Extract the (X, Y) coordinate from the center of the cell holding the provided text.  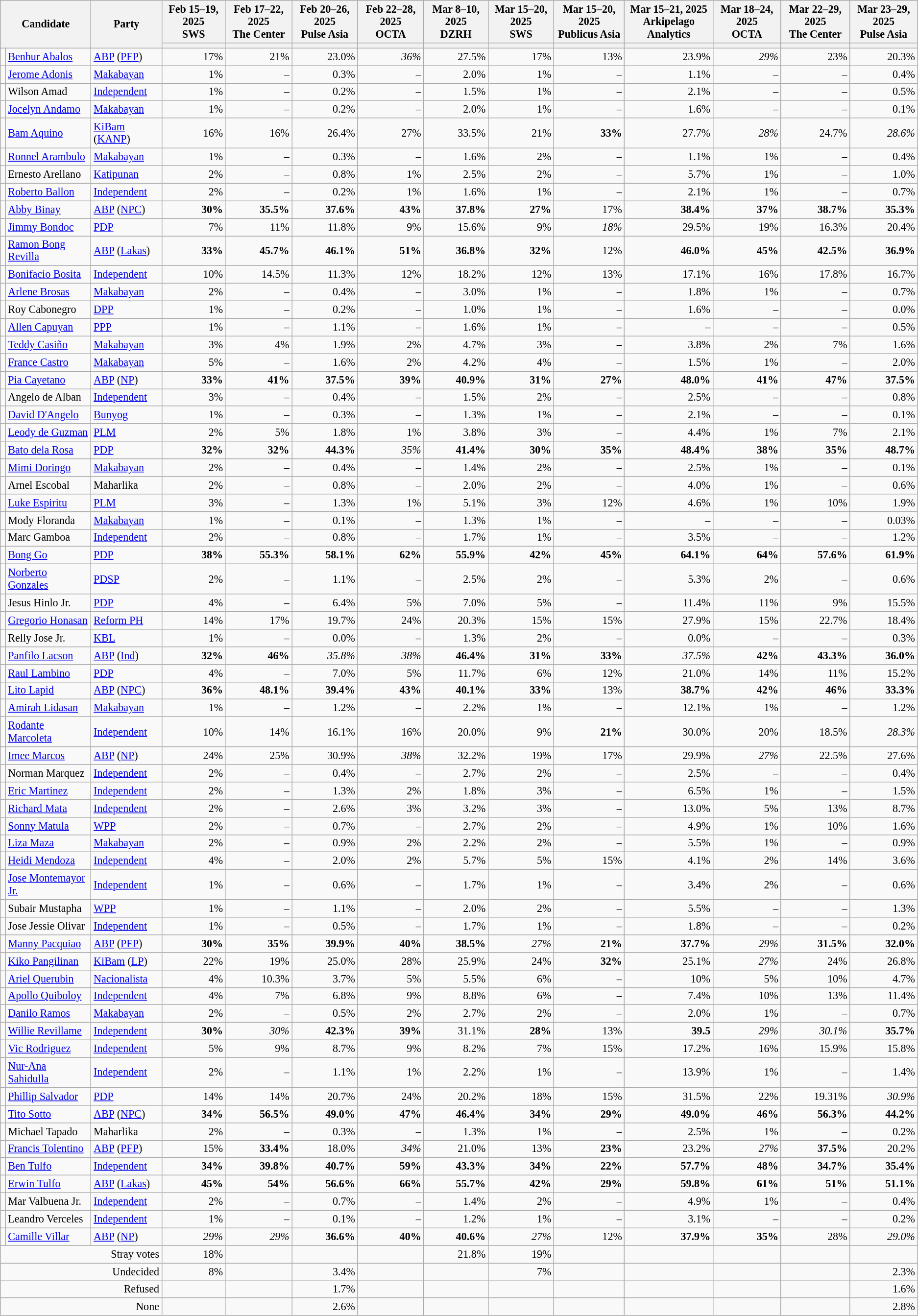
Michael Tapado (48, 1131)
30.1% (815, 1031)
Rodante Marcoleta (48, 732)
Norberto Gonzales (48, 579)
Bunyog (126, 415)
6.4% (325, 603)
Candidate (46, 24)
56.5% (259, 1114)
Reform PH (126, 620)
64% (747, 555)
Luke Espiritu (48, 502)
41.4% (456, 450)
Nacionalista (126, 979)
Refused (81, 1289)
30.0% (669, 732)
Bong Go (48, 555)
Liza Maza (48, 843)
19.7% (325, 620)
Feb 17–22, 2025The Center (259, 22)
Phillip Salvador (48, 1096)
38.5% (456, 943)
35.5% (259, 210)
Amirah Lidasan (48, 708)
29.9% (669, 756)
55.3% (259, 555)
25% (259, 756)
Kiko Pangilinan (48, 961)
Ronnel Arambulo (48, 157)
Roberto Ballon (48, 192)
Erwin Tulfo (48, 1184)
55.9% (456, 555)
7.4% (669, 996)
28.3% (884, 732)
Eric Martinez (48, 790)
27.6% (884, 756)
32.0% (884, 943)
15.6% (456, 227)
Mar Valbuena Jr. (48, 1201)
4.0% (669, 485)
46.1% (325, 251)
22.7% (815, 620)
Mar 18–24, 2025OCTA (747, 22)
44.3% (325, 450)
Bato dela Rosa (48, 450)
Pia Cayetano (48, 380)
Wilson Amad (48, 92)
13.9% (669, 1073)
Mar 15–20, 2025Publicus Asia (589, 22)
3.0% (456, 292)
21.8% (456, 1254)
Ernesto Arellano (48, 174)
Stray votes (81, 1254)
45.7% (259, 251)
35.3% (884, 210)
Feb 20–26, 2025Pulse Asia (325, 22)
36.9% (884, 251)
26.4% (325, 133)
Sonny Matula (48, 826)
Leandro Verceles (48, 1219)
4.1% (669, 861)
36.8% (456, 251)
18.5% (815, 732)
2.8% (884, 1307)
62% (391, 555)
25.1% (669, 961)
Mar 15–21, 2025Arkipelago Analytics (669, 22)
33.4% (259, 1149)
46.0% (669, 251)
DPP (126, 310)
Jose Jessie Olivar (48, 926)
5.1% (456, 502)
PPP (126, 327)
18.0% (325, 1149)
Feb 15–19, 2025SWS (193, 22)
55.7% (456, 1184)
15.8% (884, 1049)
37.6% (325, 210)
44.2% (884, 1114)
Undecided (81, 1271)
59.8% (669, 1184)
3.7% (325, 979)
3.5% (669, 538)
France Castro (48, 362)
39.4% (325, 691)
16.3% (815, 227)
Apollo Quiboloy (48, 996)
23.9% (669, 57)
Benhur Abalos (48, 57)
Raul Lambino (48, 673)
16.1% (325, 732)
33.3% (884, 691)
Francis Tolentino (48, 1149)
Marc Gamboa (48, 538)
Ariel Querubin (48, 979)
Danilo Ramos (48, 1014)
26.8% (884, 961)
13.0% (669, 808)
Jimmy Bondoc (48, 227)
2.3% (884, 1271)
40.1% (456, 691)
18.4% (884, 620)
40.9% (456, 380)
61.9% (884, 555)
32.2% (456, 756)
ABP (Ind) (126, 655)
31.1% (456, 1031)
6.8% (325, 996)
Ben Tulfo (48, 1167)
22.5% (815, 756)
17.1% (669, 275)
25.0% (325, 961)
Willie Revillame (48, 1031)
Gregorio Honasan (48, 620)
4.4% (669, 432)
34.7% (815, 1167)
37.9% (669, 1237)
PDSP (126, 579)
29.0% (884, 1237)
17.8% (815, 275)
Mimi Doringo (48, 467)
Katipunan (126, 174)
Mar 15–20, 2025SWS (521, 22)
0.03% (884, 520)
11.8% (325, 227)
6.5% (669, 790)
35.4% (884, 1167)
37.7% (669, 943)
23.0% (325, 57)
Teddy Casiño (48, 345)
24.7% (815, 133)
33.5% (456, 133)
35.8% (325, 655)
Subair Mustapha (48, 909)
29.5% (669, 227)
Ramon Bong Revilla (48, 251)
Jocelyn Andamo (48, 109)
48% (747, 1167)
39.8% (259, 1167)
KiBam (LP) (126, 961)
Relly Jose Jr. (48, 638)
40.7% (325, 1167)
64.1% (669, 555)
27.5% (456, 57)
25.9% (456, 961)
5.3% (669, 579)
40.6% (456, 1237)
4.6% (669, 502)
66% (391, 1184)
16.7% (884, 275)
Roy Cabonegro (48, 310)
14.5% (259, 275)
20.4% (884, 227)
58.1% (325, 555)
15.9% (815, 1049)
Party (126, 24)
15.2% (884, 673)
Jerome Adonis (48, 74)
David D'Angelo (48, 415)
Norman Marquez (48, 773)
Allen Capuyan (48, 327)
61% (747, 1184)
15.5% (884, 603)
Mody Floranda (48, 520)
Mar 8–10, 2025DZRH (456, 22)
23.2% (669, 1149)
36.6% (325, 1237)
17.2% (669, 1049)
39.9% (325, 943)
37.8% (456, 210)
8.2% (456, 1049)
Mar 22–29, 2025The Center (815, 22)
Tito Sotto (48, 1114)
48.7% (884, 450)
Leody de Guzman (48, 432)
57.7% (669, 1167)
51.1% (884, 1184)
10.3% (259, 979)
39.5 (669, 1031)
None (81, 1307)
12.1% (669, 708)
8% (193, 1271)
27.9% (669, 620)
Feb 22–28, 2025OCTA (391, 22)
Jesus Hinlo Jr. (48, 603)
38.4% (669, 210)
28.6% (884, 133)
11.3% (325, 275)
8.8% (456, 996)
57.6% (815, 555)
Abby Binay (48, 210)
KBL (126, 638)
Imee Marcos (48, 756)
Heidi Mendoza (48, 861)
Bam Aquino (48, 133)
35.7% (884, 1031)
36.0% (884, 655)
59% (391, 1167)
48.4% (669, 450)
42.5% (815, 251)
4.2% (456, 362)
Camille Villar (48, 1237)
27.7% (669, 133)
20.7% (325, 1096)
20% (747, 732)
48.0% (669, 380)
Mar 23–29, 2025Pulse Asia (884, 22)
11.7% (456, 673)
Jose Montemayor Jr. (48, 885)
3.1% (669, 1219)
Bonifacio Bosita (48, 275)
20.0% (456, 732)
Arnel Escobal (48, 485)
Arlene Brosas (48, 292)
48.1% (259, 691)
3.2% (456, 808)
42.3% (325, 1031)
Manny Pacquiao (48, 943)
Lito Lapid (48, 691)
Panfilo Lacson (48, 655)
56.3% (815, 1114)
56.6% (325, 1184)
37% (747, 210)
Nur-Ana Sahidulla (48, 1073)
3.6% (884, 861)
KiBam (KANP) (126, 133)
Richard Mata (48, 808)
18.2% (456, 275)
54% (259, 1184)
Angelo de Alban (48, 397)
19.31% (815, 1096)
Vic Rodriguez (48, 1049)
